Extract the (x, y) coordinate from the center of the cell holding the provided text.  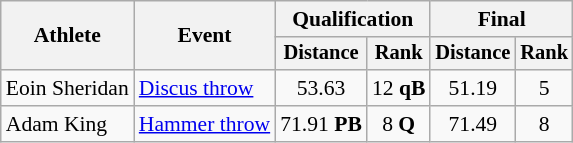
Qualification (352, 19)
5 (544, 88)
Adam King (68, 124)
71.91 PB (321, 124)
Athlete (68, 36)
Eoin Sheridan (68, 88)
Discus throw (204, 88)
8 (544, 124)
53.63 (321, 88)
Final (501, 19)
71.49 (472, 124)
12 qB (399, 88)
Hammer throw (204, 124)
8 Q (399, 124)
Event (204, 36)
51.19 (472, 88)
